Determine the [x, y] coordinate at the center of the cell enclosing the given text.  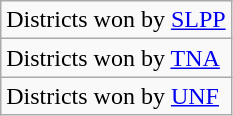
Districts won by SLPP [116, 20]
Districts won by TNA [116, 58]
Districts won by UNF [116, 96]
